Pinpoint the cell where the given text exists, returning its (X, Y) midpoint coordinate. 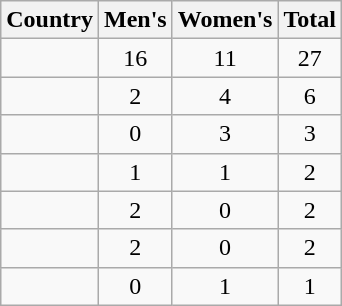
27 (310, 58)
Men's (135, 20)
Women's (225, 20)
11 (225, 58)
16 (135, 58)
Country (50, 20)
4 (225, 96)
6 (310, 96)
Total (310, 20)
